Capture the cell that displays the provided text and extract its (x, y) central coordinate. 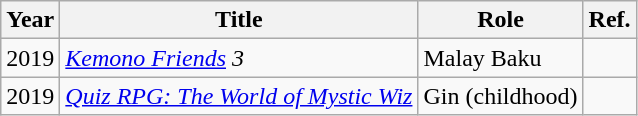
Malay Baku (500, 58)
Ref. (610, 20)
Kemono Friends 3 (239, 58)
Year (30, 20)
Role (500, 20)
Gin (childhood) (500, 96)
Quiz RPG: The World of Mystic Wiz (239, 96)
Title (239, 20)
